Return the (x, y) coordinate for the center point of the cell that contains the specified text.  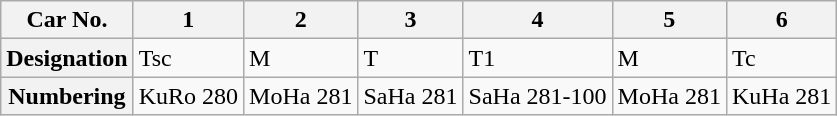
T (410, 58)
6 (781, 20)
1 (188, 20)
KuHa 281 (781, 96)
Tc (781, 58)
SaHa 281 (410, 96)
KuRo 280 (188, 96)
T1 (538, 58)
Numbering (67, 96)
3 (410, 20)
SaHa 281-100 (538, 96)
Car No. (67, 20)
5 (669, 20)
Designation (67, 58)
4 (538, 20)
Tsc (188, 58)
2 (301, 20)
